From the cell containing the given text, extract its center point as [x, y] coordinate. 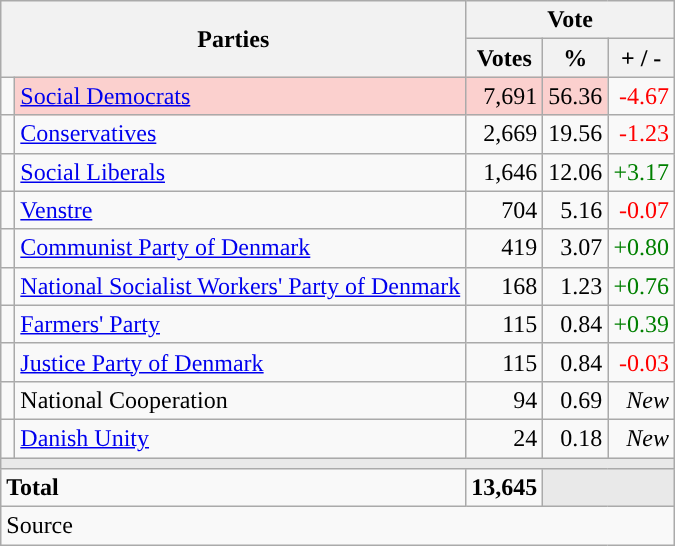
Conservatives [240, 134]
+0.39 [642, 324]
+ / - [642, 58]
Communist Party of Denmark [240, 248]
Total [234, 488]
94 [504, 400]
168 [504, 286]
3.07 [576, 248]
Parties [234, 39]
1,646 [504, 172]
24 [504, 438]
-1.23 [642, 134]
1.23 [576, 286]
13,645 [504, 488]
+0.76 [642, 286]
+0.80 [642, 248]
-4.67 [642, 96]
Justice Party of Denmark [240, 362]
Social Democrats [240, 96]
Farmers' Party [240, 324]
Source [338, 526]
5.16 [576, 210]
Vote [570, 20]
+3.17 [642, 172]
Social Liberals [240, 172]
-0.03 [642, 362]
419 [504, 248]
19.56 [576, 134]
2,669 [504, 134]
0.18 [576, 438]
-0.07 [642, 210]
704 [504, 210]
7,691 [504, 96]
National Socialist Workers' Party of Denmark [240, 286]
12.06 [576, 172]
Venstre [240, 210]
% [576, 58]
National Cooperation [240, 400]
Danish Unity [240, 438]
Votes [504, 58]
56.36 [576, 96]
0.69 [576, 400]
